Capture the cell that displays the provided text and extract its [X, Y] central coordinate. 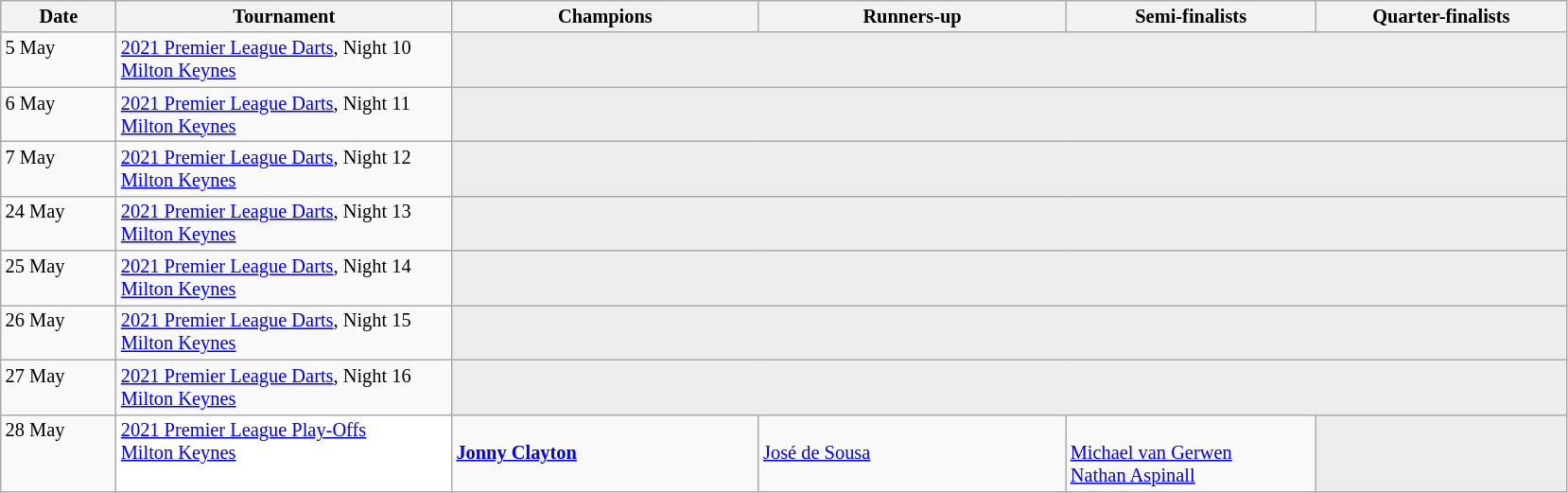
Quarter-finalists [1441, 16]
Champions [605, 16]
Michael van Gerwen Nathan Aspinall [1192, 453]
Semi-finalists [1192, 16]
6 May [59, 114]
2021 Premier League Play-Offs Milton Keynes [284, 453]
24 May [59, 223]
Date [59, 16]
25 May [59, 278]
José de Sousa [912, 453]
Jonny Clayton [605, 453]
2021 Premier League Darts, Night 15 Milton Keynes [284, 332]
2021 Premier League Darts, Night 10 Milton Keynes [284, 60]
2021 Premier League Darts, Night 16 Milton Keynes [284, 387]
28 May [59, 453]
26 May [59, 332]
7 May [59, 168]
5 May [59, 60]
2021 Premier League Darts, Night 12 Milton Keynes [284, 168]
2021 Premier League Darts, Night 13 Milton Keynes [284, 223]
2021 Premier League Darts, Night 14 Milton Keynes [284, 278]
Runners-up [912, 16]
2021 Premier League Darts, Night 11 Milton Keynes [284, 114]
27 May [59, 387]
Tournament [284, 16]
